Determine the (x, y) coordinate at the center of the cell enclosing the given text.  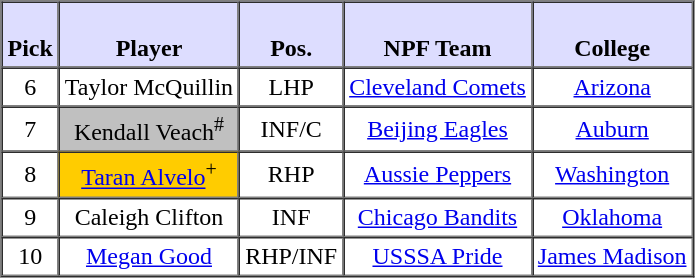
Caleigh Clifton (149, 216)
Player (149, 35)
College (612, 35)
Cleveland Comets (438, 88)
USSSA Pride (438, 256)
10 (30, 256)
RHP/INF (291, 256)
Chicago Bandits (438, 216)
INF/C (291, 128)
Taran Alvelo+ (149, 174)
NPF Team (438, 35)
LHP (291, 88)
Auburn (612, 128)
8 (30, 174)
Beijing Eagles (438, 128)
INF (291, 216)
9 (30, 216)
James Madison (612, 256)
6 (30, 88)
Kendall Veach# (149, 128)
Washington (612, 174)
Oklahoma (612, 216)
Aussie Peppers (438, 174)
RHP (291, 174)
Taylor McQuillin (149, 88)
Pos. (291, 35)
Megan Good (149, 256)
Arizona (612, 88)
7 (30, 128)
Pick (30, 35)
